Return [x, y] of the center of cell containing provided text 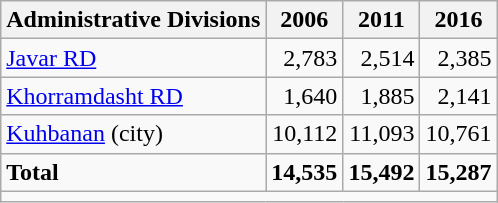
2011 [382, 20]
2006 [304, 20]
15,287 [458, 172]
Kuhbanan (city) [134, 134]
1,885 [382, 96]
2,783 [304, 58]
Total [134, 172]
Javar RD [134, 58]
2,141 [458, 96]
2,385 [458, 58]
2016 [458, 20]
10,761 [458, 134]
1,640 [304, 96]
10,112 [304, 134]
15,492 [382, 172]
Administrative Divisions [134, 20]
2,514 [382, 58]
Khorramdasht RD [134, 96]
11,093 [382, 134]
14,535 [304, 172]
